Detect which cell encompasses the target text, then output its (X, Y) center coordinate. 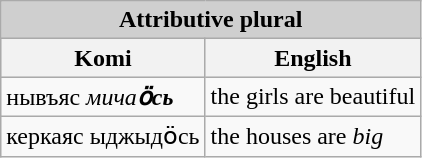
керкаяс ыджыдӧсь (103, 136)
English (313, 58)
the houses are big (313, 136)
Attributive plural (211, 20)
нывъяс мичаӧсь (103, 97)
the girls are beautiful (313, 97)
Komi (103, 58)
